Return the [x, y] coordinate for the center point of the cell that contains the specified text.  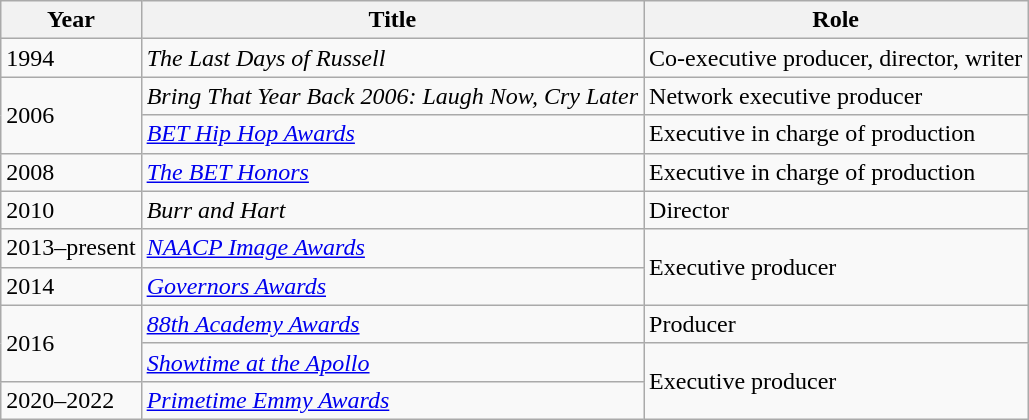
88th Academy Awards [392, 324]
1994 [71, 58]
Co-executive producer, director, writer [836, 58]
The BET Honors [392, 172]
Producer [836, 324]
The Last Days of Russell [392, 58]
Network executive producer [836, 96]
2006 [71, 115]
2008 [71, 172]
Year [71, 20]
2013–present [71, 248]
Director [836, 210]
BET Hip Hop Awards [392, 134]
Burr and Hart [392, 210]
Bring That Year Back 2006: Laugh Now, Cry Later [392, 96]
2010 [71, 210]
2014 [71, 286]
Showtime at the Apollo [392, 362]
Role [836, 20]
NAACP Image Awards [392, 248]
Title [392, 20]
2020–2022 [71, 400]
Governors Awards [392, 286]
Primetime Emmy Awards [392, 400]
2016 [71, 343]
